From the cell containing the given text, extract its center point as [X, Y] coordinate. 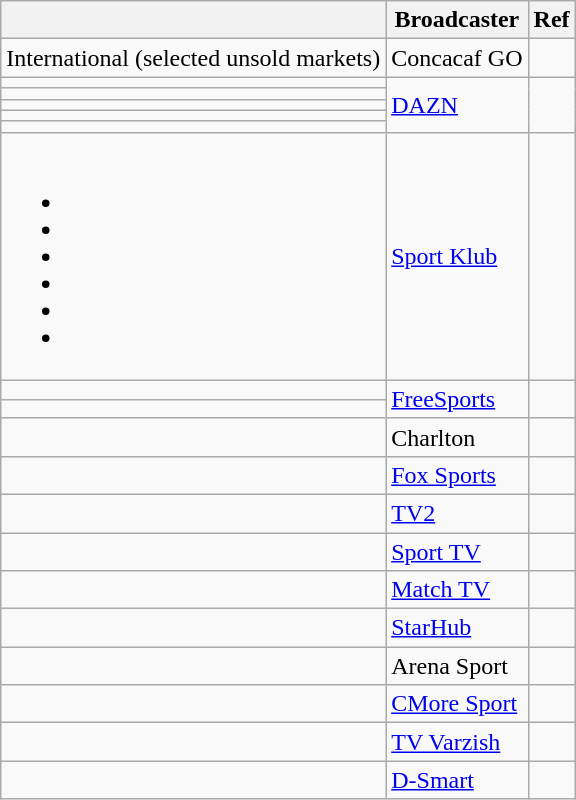
Fox Sports [457, 475]
CMore Sport [457, 704]
D-Smart [457, 780]
FreeSports [457, 399]
Arena Sport [457, 666]
Sport Klub [457, 256]
Match TV [457, 590]
International (selected unsold markets) [194, 58]
DAZN [457, 104]
Concacaf GO [457, 58]
TV2 [457, 513]
Charlton [457, 437]
Ref [552, 20]
TV Varzish [457, 742]
Broadcaster [457, 20]
Sport TV [457, 551]
StarHub [457, 628]
